Scan for the cell matching the given text and deliver its (x, y) coordinate at center. 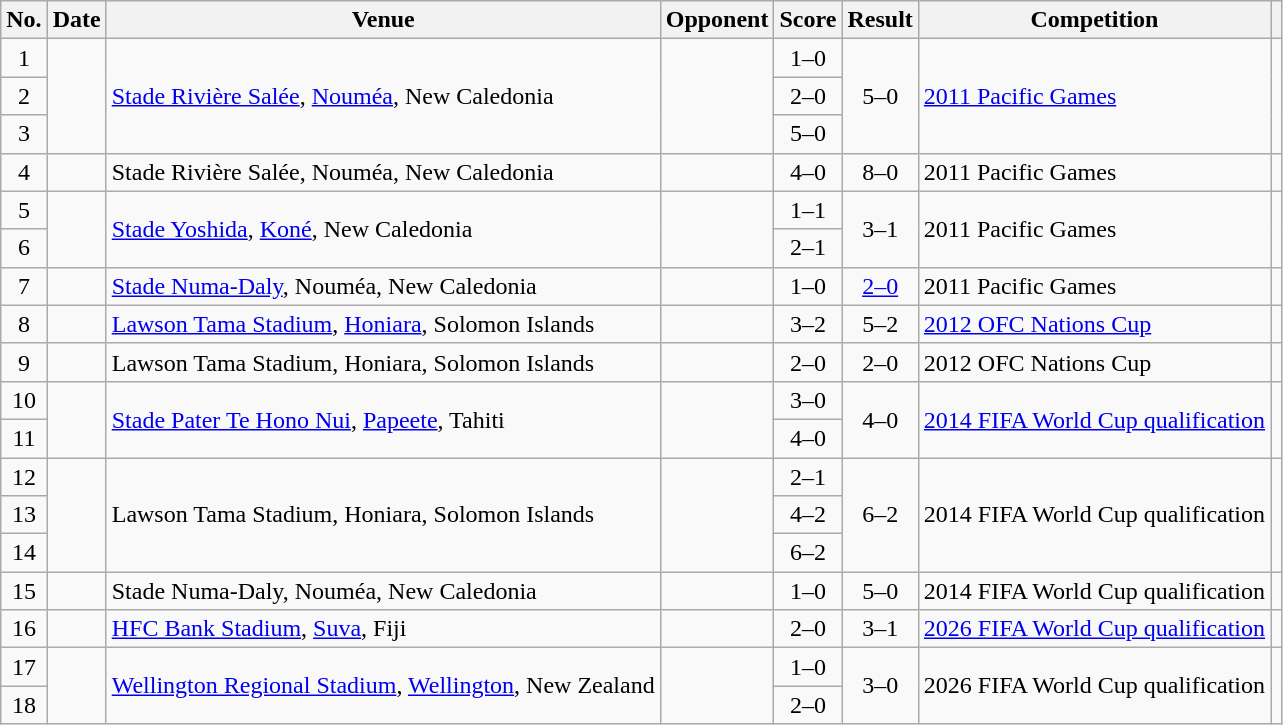
17 (24, 667)
12 (24, 477)
Stade Pater Te Hono Nui, Papeete, Tahiti (383, 419)
Competition (1094, 20)
Venue (383, 20)
7 (24, 286)
13 (24, 515)
14 (24, 553)
Wellington Regional Stadium, Wellington, New Zealand (383, 686)
5–2 (880, 324)
11 (24, 438)
Score (808, 20)
18 (24, 705)
4 (24, 172)
5 (24, 210)
3–2 (808, 324)
4–2 (808, 515)
6 (24, 248)
No. (24, 20)
Result (880, 20)
Opponent (717, 20)
10 (24, 400)
15 (24, 591)
2 (24, 96)
Stade Yoshida, Koné, New Caledonia (383, 229)
9 (24, 362)
1–1 (808, 210)
16 (24, 629)
Date (76, 20)
HFC Bank Stadium, Suva, Fiji (383, 629)
8–0 (880, 172)
1 (24, 58)
8 (24, 324)
3 (24, 134)
